Detect which cell encompasses the target text, then output its [X, Y] center coordinate. 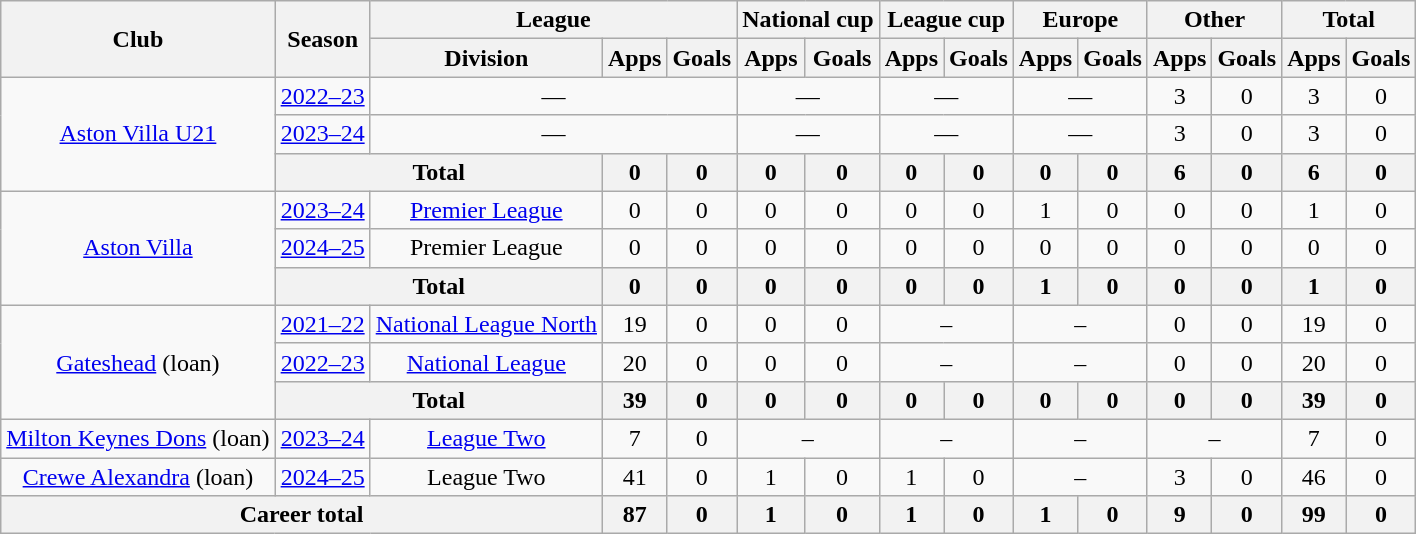
Europe [1080, 20]
League [553, 20]
National League [486, 362]
87 [634, 515]
League cup [946, 20]
41 [634, 477]
46 [1314, 477]
Other [1214, 20]
Milton Keynes Dons (loan) [138, 438]
Division [486, 58]
National League North [486, 324]
Aston Villa U21 [138, 134]
Season [322, 39]
9 [1179, 515]
99 [1314, 515]
National cup [808, 20]
Aston Villa [138, 248]
2021–22 [322, 324]
Club [138, 39]
Career total [302, 515]
Crewe Alexandra (loan) [138, 477]
Gateshead (loan) [138, 362]
